Provide the (x, y) coordinate of the cell's center where the given text is located.  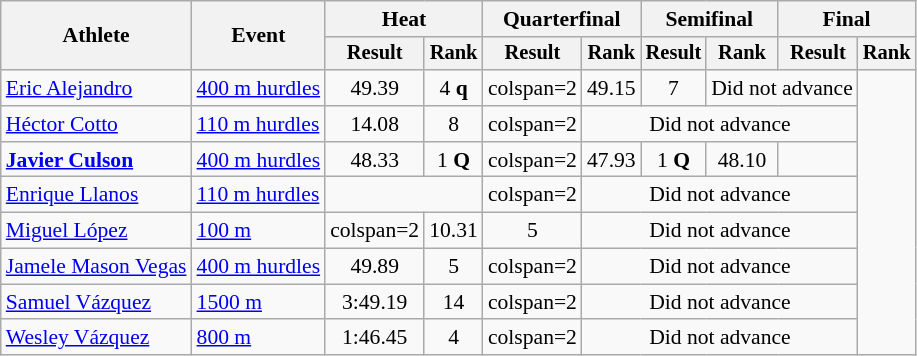
Event (259, 36)
800 m (259, 338)
100 m (259, 231)
Samuel Vázquez (96, 302)
1500 m (259, 302)
48.10 (742, 160)
Athlete (96, 36)
4 (454, 338)
Enrique Llanos (96, 195)
7 (674, 88)
Wesley Vázquez (96, 338)
Final (847, 19)
Héctor Cotto (96, 124)
49.39 (374, 88)
10.31 (454, 231)
1:46.45 (374, 338)
3:49.19 (374, 302)
Eric Alejandro (96, 88)
4 q (454, 88)
Miguel López (96, 231)
14 (454, 302)
8 (454, 124)
49.89 (374, 267)
49.15 (612, 88)
Heat (404, 19)
14.08 (374, 124)
Semifinal (710, 19)
Jamele Mason Vegas (96, 267)
Javier Culson (96, 160)
48.33 (374, 160)
47.93 (612, 160)
Quarterfinal (562, 19)
